From the cell containing the given text, extract its center point as [x, y] coordinate. 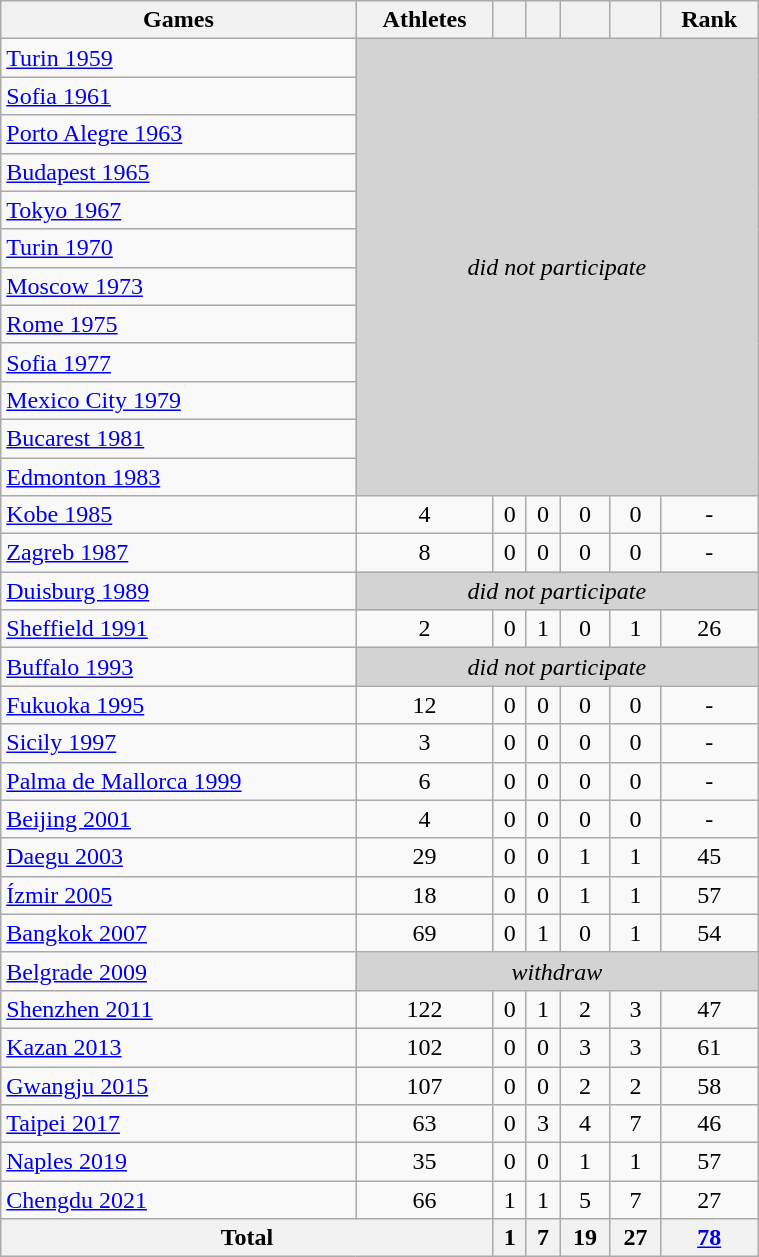
8 [424, 553]
Edmonton 1983 [178, 477]
Daegu 2003 [178, 857]
46 [710, 1124]
Sheffield 1991 [178, 629]
66 [424, 1200]
Budapest 1965 [178, 172]
Porto Alegre 1963 [178, 134]
Sofia 1961 [178, 96]
5 [586, 1200]
Turin 1970 [178, 248]
78 [710, 1238]
Sicily 1997 [178, 743]
Chengdu 2021 [178, 1200]
Rank [710, 20]
Athletes [424, 20]
58 [710, 1085]
Tokyo 1967 [178, 210]
Bucarest 1981 [178, 438]
Kobe 1985 [178, 515]
54 [710, 933]
Zagreb 1987 [178, 553]
47 [710, 1009]
Ízmir 2005 [178, 895]
29 [424, 857]
107 [424, 1085]
Mexico City 1979 [178, 400]
Belgrade 2009 [178, 971]
Palma de Mallorca 1999 [178, 781]
19 [586, 1238]
Turin 1959 [178, 58]
63 [424, 1124]
61 [710, 1047]
18 [424, 895]
Beijing 2001 [178, 819]
Sofia 1977 [178, 362]
Taipei 2017 [178, 1124]
Total [247, 1238]
Duisburg 1989 [178, 591]
35 [424, 1162]
Kazan 2013 [178, 1047]
Moscow 1973 [178, 286]
Shenzhen 2011 [178, 1009]
26 [710, 629]
Buffalo 1993 [178, 667]
122 [424, 1009]
45 [710, 857]
Fukuoka 1995 [178, 705]
6 [424, 781]
102 [424, 1047]
Rome 1975 [178, 324]
12 [424, 705]
withdraw [557, 971]
69 [424, 933]
Bangkok 2007 [178, 933]
Gwangju 2015 [178, 1085]
Games [178, 20]
Naples 2019 [178, 1162]
